Locate the cell with the specified text and output its (X, Y) center coordinate. 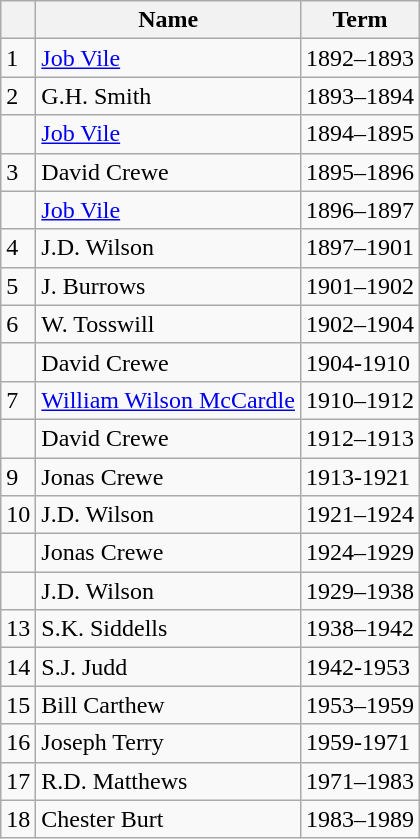
1895–1896 (360, 172)
1912–1913 (360, 438)
1894–1895 (360, 134)
W. Tosswill (168, 324)
4 (18, 248)
16 (18, 743)
William Wilson McCardle (168, 400)
13 (18, 629)
15 (18, 705)
5 (18, 286)
17 (18, 781)
1959-1971 (360, 743)
1 (18, 58)
1971–1983 (360, 781)
1896–1897 (360, 210)
Bill Carthew (168, 705)
18 (18, 819)
1942-1953 (360, 667)
1983–1989 (360, 819)
9 (18, 477)
1897–1901 (360, 248)
Joseph Terry (168, 743)
1913-1921 (360, 477)
3 (18, 172)
J. Burrows (168, 286)
Name (168, 20)
Chester Burt (168, 819)
R.D. Matthews (168, 781)
1901–1902 (360, 286)
10 (18, 515)
14 (18, 667)
S.K. Siddells (168, 629)
1904-1910 (360, 362)
1902–1904 (360, 324)
1921–1924 (360, 515)
2 (18, 96)
1924–1929 (360, 553)
1953–1959 (360, 705)
1910–1912 (360, 400)
1892–1893 (360, 58)
1938–1942 (360, 629)
G.H. Smith (168, 96)
6 (18, 324)
S.J. Judd (168, 667)
Term (360, 20)
7 (18, 400)
1893–1894 (360, 96)
1929–1938 (360, 591)
